For the text-containing cell, return its midpoint in [X, Y] coordinate format. 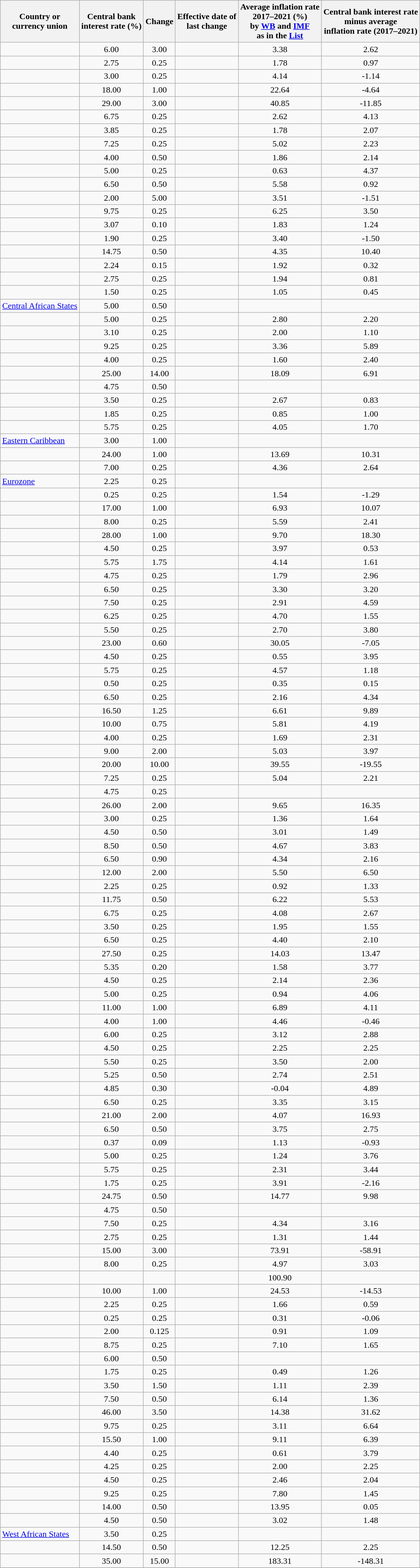
1.83 [280, 225]
0.85 [280, 414]
2.51 [371, 1075]
4.36 [280, 468]
0.63 [280, 171]
2.07 [371, 130]
73.91 [280, 1250]
-148.31 [371, 1561]
1.49 [371, 832]
3.03 [371, 1264]
3.44 [371, 1169]
5.03 [280, 751]
0.31 [280, 1318]
14.75 [111, 252]
0.91 [280, 1331]
Country orcurrency union [40, 21]
11.75 [111, 900]
3.36 [280, 346]
2.20 [371, 319]
4.35 [280, 252]
Change [159, 21]
0.94 [280, 994]
5.53 [371, 900]
5.04 [280, 778]
1.64 [371, 818]
1.58 [280, 967]
5.02 [280, 144]
5.58 [280, 184]
7.00 [111, 468]
-11.85 [371, 103]
2.24 [111, 265]
-1.50 [371, 238]
16.93 [371, 1116]
-1.29 [371, 495]
0.55 [280, 657]
4.07 [280, 1116]
17.00 [111, 508]
4.19 [371, 724]
1.61 [371, 562]
0.59 [371, 1305]
10.40 [371, 252]
2.88 [371, 1034]
25.00 [111, 373]
6.91 [371, 373]
0.97 [371, 63]
3.40 [280, 238]
-0.46 [371, 1021]
183.31 [280, 1561]
2.80 [280, 319]
1.66 [280, 1305]
Average inflation rate2017–2021 (%)by WB and IMFas in the List [280, 21]
4.97 [280, 1264]
8.75 [111, 1345]
0.49 [280, 1372]
14.38 [280, 1412]
4.70 [280, 616]
9.65 [280, 805]
2.74 [280, 1075]
Central bank interest rate minus averageinflation rate (2017–2021) [371, 21]
0.81 [371, 279]
3.51 [280, 198]
2.04 [371, 1480]
6.93 [280, 508]
21.00 [111, 1116]
26.00 [111, 805]
4.05 [280, 427]
2.21 [371, 778]
24.00 [111, 454]
100.90 [280, 1278]
0.75 [159, 724]
27.50 [111, 953]
2.91 [280, 602]
4.46 [280, 1021]
0.20 [159, 967]
Eastern Caribbean [40, 441]
3.07 [111, 225]
9.70 [280, 535]
9.98 [371, 1196]
1.26 [371, 1372]
-58.91 [371, 1250]
1.70 [371, 427]
Central bankinterest rate (%) [111, 21]
24.75 [111, 1196]
0.90 [159, 859]
7.80 [280, 1493]
0.30 [159, 1089]
3.30 [280, 589]
14.03 [280, 953]
3.95 [371, 657]
3.77 [371, 967]
15.50 [111, 1439]
0.10 [159, 225]
12.25 [280, 1547]
West African States [40, 1534]
4.89 [371, 1089]
0.53 [371, 549]
0.61 [280, 1453]
3.15 [371, 1102]
6.14 [280, 1399]
0.83 [371, 400]
28.00 [111, 535]
3.79 [371, 1453]
-7.05 [371, 643]
1.90 [111, 238]
13.69 [280, 454]
20.00 [111, 764]
0.60 [159, 643]
3.83 [371, 846]
4.37 [371, 171]
0.05 [371, 1507]
0.32 [371, 265]
Central African States [40, 306]
6.61 [280, 711]
10.31 [371, 454]
Eurozone [40, 481]
10.07 [371, 508]
0.37 [111, 1142]
5.35 [111, 967]
18.00 [111, 90]
4.11 [371, 1007]
31.62 [371, 1412]
1.45 [371, 1493]
9.11 [280, 1439]
1.13 [280, 1142]
4.25 [111, 1466]
3.11 [280, 1426]
16.35 [371, 805]
9.89 [371, 711]
4.57 [280, 670]
3.85 [111, 130]
1.31 [280, 1237]
1.69 [280, 738]
14.50 [111, 1547]
4.08 [280, 913]
1.33 [371, 886]
4.13 [371, 117]
3.02 [280, 1520]
-0.06 [371, 1318]
-2.16 [371, 1183]
6.39 [371, 1439]
1.95 [280, 927]
3.75 [280, 1129]
29.00 [111, 103]
3.35 [280, 1102]
12.00 [111, 873]
39.55 [280, 764]
1.86 [280, 157]
0.125 [159, 1331]
1.94 [280, 279]
3.01 [280, 832]
2.40 [371, 360]
5.89 [371, 346]
3.80 [371, 629]
13.95 [280, 1507]
16.50 [111, 711]
1.05 [280, 292]
1.85 [111, 414]
30.05 [280, 643]
-1.14 [371, 76]
-1.51 [371, 198]
6.22 [280, 900]
3.38 [280, 49]
1.09 [371, 1331]
1.48 [371, 1520]
1.79 [280, 576]
5.59 [280, 522]
0.35 [280, 684]
2.46 [280, 1480]
4.06 [371, 994]
1.54 [280, 495]
6.64 [371, 1426]
1.60 [280, 360]
2.64 [371, 468]
2.39 [371, 1385]
0.45 [371, 292]
0.09 [159, 1142]
3.12 [280, 1034]
46.00 [111, 1412]
5.81 [280, 724]
3.16 [371, 1223]
6.89 [280, 1007]
-0.93 [371, 1142]
2.23 [371, 144]
2.10 [371, 940]
8.50 [111, 846]
1.10 [371, 333]
2.96 [371, 576]
24.53 [280, 1291]
-14.53 [371, 1291]
1.25 [159, 711]
2.41 [371, 522]
9.00 [111, 751]
4.85 [111, 1089]
-0.04 [280, 1089]
14.77 [280, 1196]
13.47 [371, 953]
3.91 [280, 1183]
4.67 [280, 846]
2.36 [371, 980]
-19.55 [371, 764]
18.09 [280, 373]
1.11 [280, 1385]
-4.64 [371, 90]
11.00 [111, 1007]
18.30 [371, 535]
23.00 [111, 643]
2.70 [280, 629]
3.76 [371, 1156]
Effective date of last change [207, 21]
7.10 [280, 1345]
3.20 [371, 589]
40.85 [280, 103]
5.25 [111, 1075]
22.64 [280, 90]
1.44 [371, 1237]
4.59 [371, 602]
1.65 [371, 1345]
1.18 [371, 670]
35.00 [111, 1561]
1.92 [280, 265]
3.10 [111, 333]
